Scan for the cell matching the given text and deliver its [X, Y] coordinate at center. 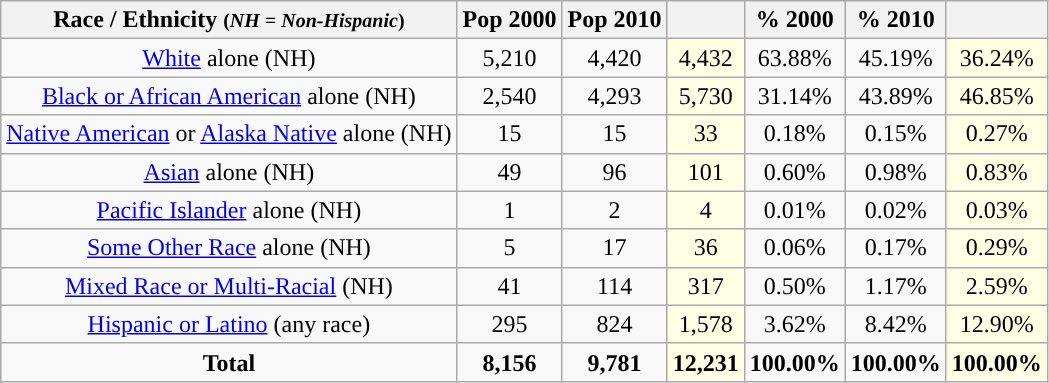
0.02% [896, 210]
5,730 [706, 96]
Hispanic or Latino (any race) [229, 324]
2,540 [510, 96]
Native American or Alaska Native alone (NH) [229, 134]
0.03% [996, 210]
114 [614, 286]
1 [510, 210]
5 [510, 248]
0.17% [896, 248]
2.59% [996, 286]
317 [706, 286]
0.60% [794, 172]
% 2010 [896, 20]
12,231 [706, 362]
824 [614, 324]
0.27% [996, 134]
White alone (NH) [229, 58]
1,578 [706, 324]
4,420 [614, 58]
3.62% [794, 324]
Total [229, 362]
5,210 [510, 58]
Pacific Islander alone (NH) [229, 210]
4,432 [706, 58]
33 [706, 134]
12.90% [996, 324]
43.89% [896, 96]
46.85% [996, 96]
Asian alone (NH) [229, 172]
0.50% [794, 286]
96 [614, 172]
63.88% [794, 58]
Race / Ethnicity (NH = Non-Hispanic) [229, 20]
0.98% [896, 172]
0.01% [794, 210]
49 [510, 172]
% 2000 [794, 20]
17 [614, 248]
8.42% [896, 324]
Pop 2000 [510, 20]
1.17% [896, 286]
8,156 [510, 362]
41 [510, 286]
0.06% [794, 248]
0.18% [794, 134]
36 [706, 248]
45.19% [896, 58]
Mixed Race or Multi-Racial (NH) [229, 286]
31.14% [794, 96]
295 [510, 324]
4 [706, 210]
0.15% [896, 134]
0.29% [996, 248]
Pop 2010 [614, 20]
0.83% [996, 172]
4,293 [614, 96]
2 [614, 210]
Black or African American alone (NH) [229, 96]
9,781 [614, 362]
36.24% [996, 58]
101 [706, 172]
Some Other Race alone (NH) [229, 248]
